Detect which cell encompasses the target text, then output its (X, Y) center coordinate. 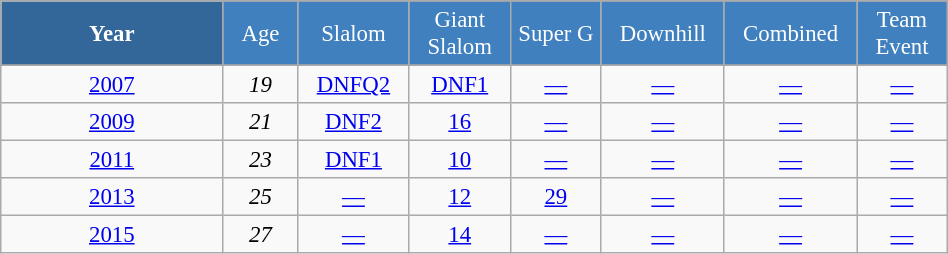
29 (556, 197)
14 (460, 235)
Downhill (662, 34)
27 (260, 235)
16 (460, 122)
2015 (112, 235)
Team Event (902, 34)
Age (260, 34)
2009 (112, 122)
DNFQ2 (354, 85)
12 (460, 197)
2011 (112, 160)
Combined (790, 34)
21 (260, 122)
Year (112, 34)
23 (260, 160)
2013 (112, 197)
Super G (556, 34)
19 (260, 85)
GiantSlalom (460, 34)
Slalom (354, 34)
25 (260, 197)
2007 (112, 85)
10 (460, 160)
DNF2 (354, 122)
